Find where the given text appears and provide that cell's center as [x, y] coordinate. 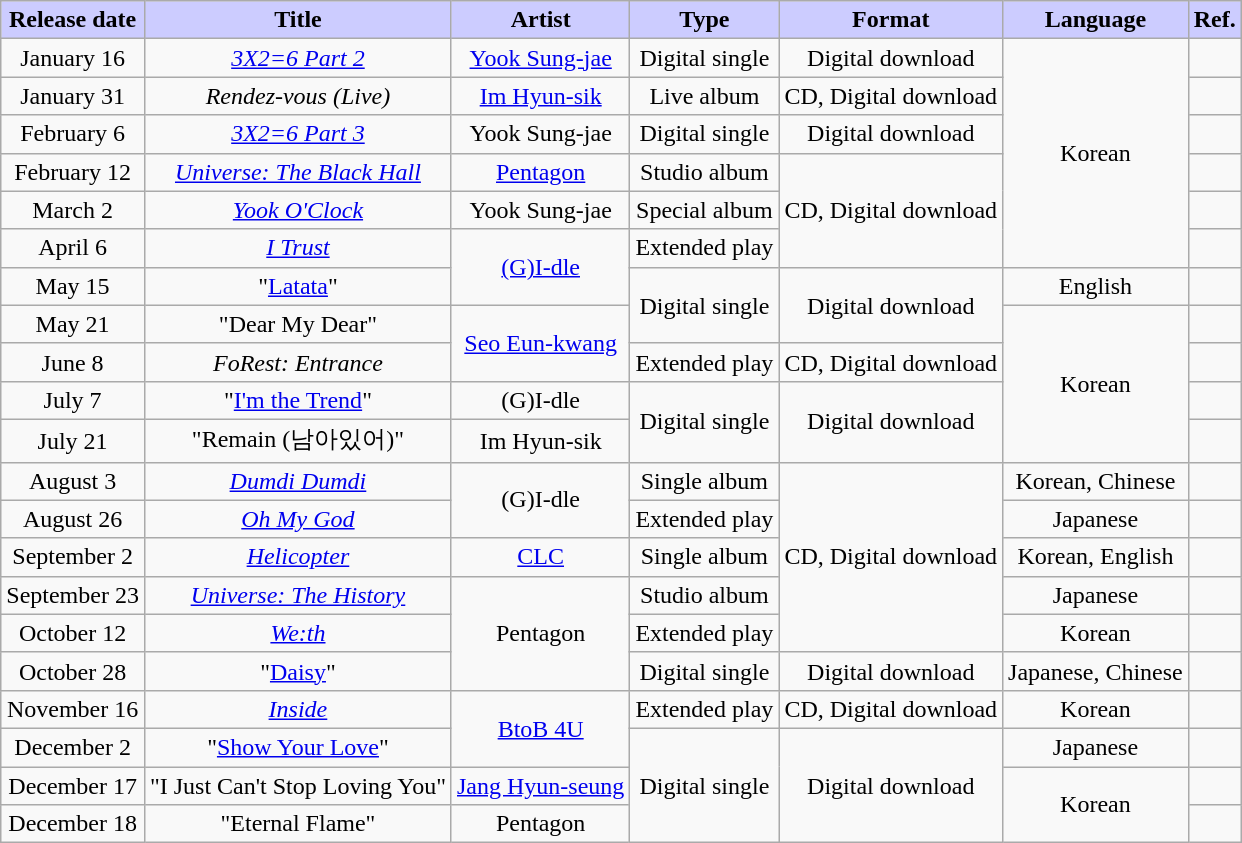
August 3 [73, 481]
Dumdi Dumdi [298, 481]
January 16 [73, 58]
Helicopter [298, 557]
CLC [540, 557]
Korean, English [1096, 557]
Format [891, 20]
February 12 [73, 172]
"Eternal Flame" [298, 824]
October 12 [73, 633]
Universe: The History [298, 595]
Jang Hyun-seung [540, 785]
September 23 [73, 595]
October 28 [73, 671]
Universe: The Black Hall [298, 172]
March 2 [73, 210]
December 2 [73, 747]
I Trust [298, 248]
May 15 [73, 286]
Release date [73, 20]
Korean, Chinese [1096, 481]
Language [1096, 20]
January 31 [73, 96]
We:th [298, 633]
Type [704, 20]
"Daisy" [298, 671]
Special album [704, 210]
Seo Eun-kwang [540, 343]
Yook O'Clock [298, 210]
Rendez-vous (Live) [298, 96]
September 2 [73, 557]
Title [298, 20]
May 21 [73, 324]
BtoB 4U [540, 728]
July 7 [73, 400]
Ref. [1214, 20]
February 6 [73, 134]
November 16 [73, 709]
Japanese, Chinese [1096, 671]
April 6 [73, 248]
3X2=6 Part 2 [298, 58]
"Remain (남아있어)" [298, 440]
"Latata" [298, 286]
Inside [298, 709]
FoRest: Entrance [298, 362]
"Dear My Dear" [298, 324]
Live album [704, 96]
June 8 [73, 362]
English [1096, 286]
July 21 [73, 440]
August 26 [73, 519]
"I'm the Trend" [298, 400]
December 17 [73, 785]
December 18 [73, 824]
"Show Your Love" [298, 747]
Oh My God [298, 519]
Artist [540, 20]
"I Just Can't Stop Loving You" [298, 785]
3X2=6 Part 3 [298, 134]
